Return [x, y] of the center of cell containing provided text 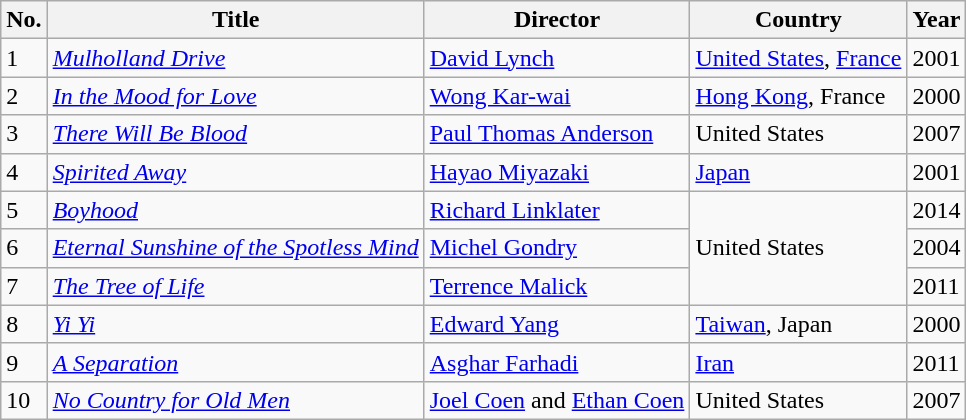
Eternal Sunshine of the Spotless Mind [236, 248]
Spirited Away [236, 172]
Japan [798, 172]
United States, France [798, 58]
10 [24, 400]
8 [24, 324]
A Separation [236, 362]
Taiwan, Japan [798, 324]
David Lynch [557, 58]
2004 [936, 248]
The Tree of Life [236, 286]
Director [557, 20]
Joel Coen and Ethan Coen [557, 400]
Yi Yi [236, 324]
Wong Kar-wai [557, 96]
Asghar Farhadi [557, 362]
Hong Kong, France [798, 96]
5 [24, 210]
Hayao Miyazaki [557, 172]
9 [24, 362]
There Will Be Blood [236, 134]
In the Mood for Love [236, 96]
Boyhood [236, 210]
Country [798, 20]
Year [936, 20]
Richard Linklater [557, 210]
3 [24, 134]
Paul Thomas Anderson [557, 134]
Terrence Malick [557, 286]
7 [24, 286]
Edward Yang [557, 324]
No. [24, 20]
No Country for Old Men [236, 400]
Michel Gondry [557, 248]
2014 [936, 210]
Title [236, 20]
2 [24, 96]
1 [24, 58]
Mulholland Drive [236, 58]
6 [24, 248]
4 [24, 172]
Iran [798, 362]
